Extract the (x, y) coordinate from the center of the cell holding the provided text.  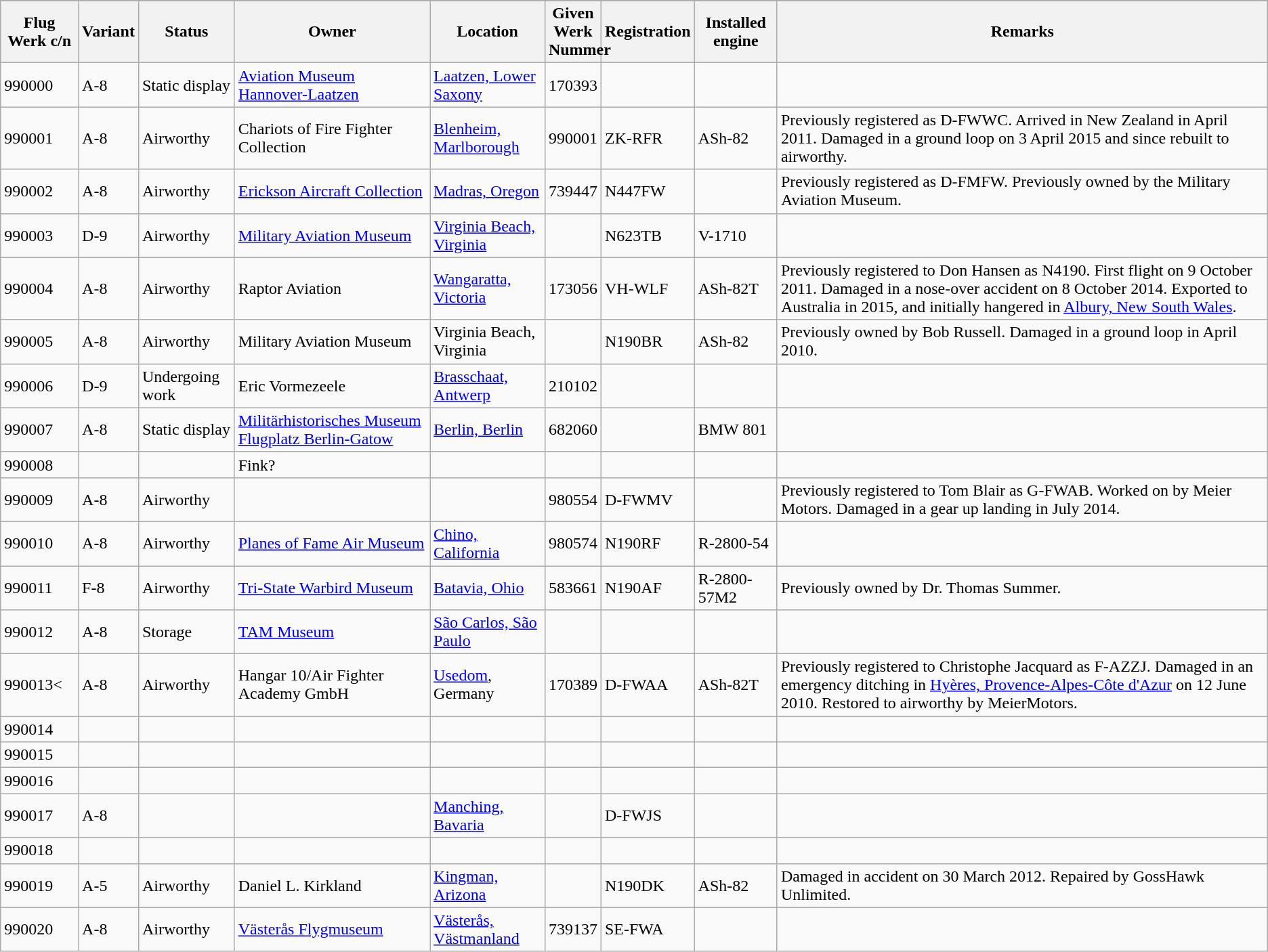
Militärhistorisches Museum Flugplatz Berlin-Gatow (332, 429)
990003 (39, 236)
Previously registered as D-FMFW. Previously owned by the Military Aviation Museum. (1022, 191)
Storage (186, 632)
990014 (39, 729)
990016 (39, 781)
Blenheim, Marlborough (488, 138)
210102 (573, 386)
990019 (39, 886)
Registration (648, 32)
Tri-State Warbird Museum (332, 588)
990006 (39, 386)
Damaged in accident on 30 March 2012. Repaired by GossHawk Unlimited. (1022, 886)
990007 (39, 429)
Fink? (332, 464)
Hangar 10/Air Fighter Academy GmbH (332, 685)
São Carlos, São Paulo (488, 632)
Owner (332, 32)
N190BR (648, 341)
Laatzen, Lower Saxony (488, 85)
N190DK (648, 886)
Previously owned by Bob Russell. Damaged in a ground loop in April 2010. (1022, 341)
BMW 801 (736, 429)
Installed engine (736, 32)
990002 (39, 191)
980554 (573, 500)
Brasschaat, Antwerp (488, 386)
D-FWMV (648, 500)
Previously registered as D-FWWC. Arrived in New Zealand in April 2011. Damaged in a ground loop on 3 April 2015 and since rebuilt to airworthy. (1022, 138)
A-5 (108, 886)
D-FWJS (648, 815)
Västerås Flygmuseum (332, 929)
VH-WLF (648, 288)
990018 (39, 850)
Previously owned by Dr. Thomas Summer. (1022, 588)
Flug Werk c/n (39, 32)
Given Werk Nummer (573, 32)
R-2800-54 (736, 543)
990010 (39, 543)
Daniel L. Kirkland (332, 886)
990011 (39, 588)
Variant (108, 32)
Chariots of Fire Fighter Collection (332, 138)
980574 (573, 543)
Batavia, Ohio (488, 588)
990020 (39, 929)
739447 (573, 191)
Chino, California (488, 543)
990015 (39, 755)
D-FWAA (648, 685)
V-1710 (736, 236)
ZK-RFR (648, 138)
N190RF (648, 543)
Remarks (1022, 32)
Manching, Bavaria (488, 815)
170393 (573, 85)
F-8 (108, 588)
990013< (39, 685)
990004 (39, 288)
Previously registered to Tom Blair as G-FWAB. Worked on by Meier Motors. Damaged in a gear up landing in July 2014. (1022, 500)
990009 (39, 500)
N447FW (648, 191)
583661 (573, 588)
Undergoing work (186, 386)
990017 (39, 815)
Madras, Oregon (488, 191)
990008 (39, 464)
Västerås, Västmanland (488, 929)
Eric Vormezeele (332, 386)
170389 (573, 685)
Berlin, Berlin (488, 429)
Status (186, 32)
990012 (39, 632)
N623TB (648, 236)
739137 (573, 929)
TAM Museum (332, 632)
Wangaratta, Victoria (488, 288)
990000 (39, 85)
Aviation Museum Hannover-Laatzen (332, 85)
Usedom, Germany (488, 685)
173056 (573, 288)
Planes of Fame Air Museum (332, 543)
Raptor Aviation (332, 288)
N190AF (648, 588)
Kingman, Arizona (488, 886)
682060 (573, 429)
SE-FWA (648, 929)
Erickson Aircraft Collection (332, 191)
990005 (39, 341)
Location (488, 32)
R-2800-57M2 (736, 588)
